Search for the cell housing the specified text and yield its [X, Y] center coordinate. 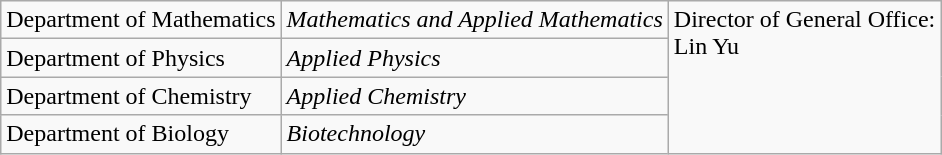
Department of Chemistry [141, 96]
Department of Physics [141, 58]
Director of General Office:Lin Yu [804, 77]
Department of Mathematics [141, 20]
Department of Biology [141, 134]
Mathematics and Applied Mathematics [474, 20]
Applied Physics [474, 58]
Biotechnology [474, 134]
Applied Chemistry [474, 96]
